Detect which cell encompasses the target text, then output its (X, Y) center coordinate. 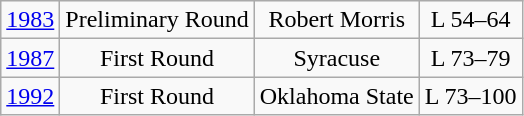
Oklahoma State (336, 96)
L 54–64 (470, 20)
Preliminary Round (157, 20)
1983 (30, 20)
L 73–100 (470, 96)
L 73–79 (470, 58)
Syracuse (336, 58)
1987 (30, 58)
Robert Morris (336, 20)
1992 (30, 96)
